Return [X, Y] of the center of cell containing provided text 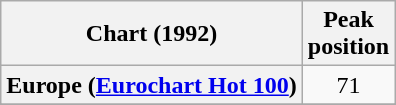
Chart (1992) [152, 34]
Peakposition [348, 34]
Europe (Eurochart Hot 100) [152, 85]
71 [348, 85]
